Search for the cell housing the specified text and yield its [x, y] center coordinate. 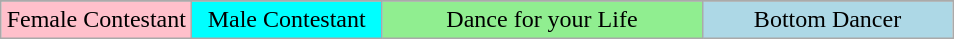
Male Contestant [286, 20]
Female Contestant [96, 20]
Dance for your Life [542, 20]
Bottom Dancer [828, 20]
